Pinpoint the cell where the given text exists, returning its (x, y) midpoint coordinate. 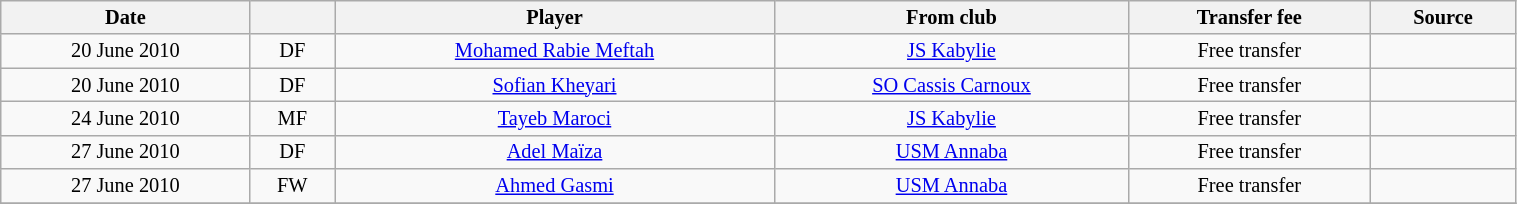
FW (292, 186)
From club (951, 17)
MF (292, 118)
Ahmed Gasmi (555, 186)
Sofian Kheyari (555, 85)
SO Cassis Carnoux (951, 85)
Adel Maïza (555, 152)
Mohamed Rabie Meftah (555, 51)
Date (126, 17)
Player (555, 17)
Tayeb Maroci (555, 118)
24 June 2010 (126, 118)
Transfer fee (1250, 17)
Source (1443, 17)
